From the cell containing the given text, extract its center point as [X, Y] coordinate. 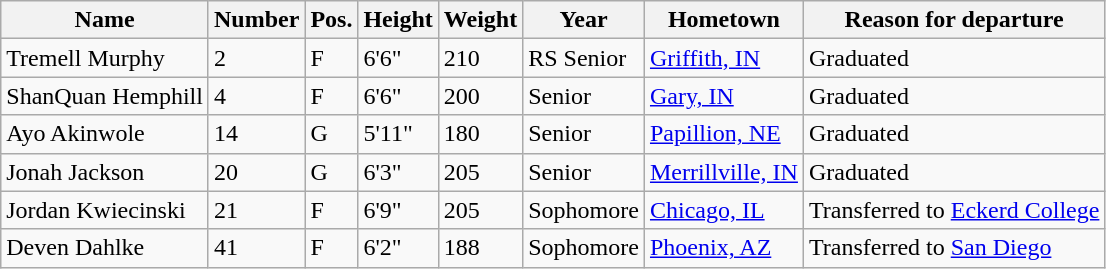
Deven Dahlke [105, 248]
Year [584, 20]
Chicago, IL [724, 210]
21 [256, 210]
20 [256, 172]
Pos. [332, 20]
Merrillville, IN [724, 172]
Weight [480, 20]
Ayo Akinwole [105, 134]
ShanQuan Hemphill [105, 96]
Papillion, NE [724, 134]
Jonah Jackson [105, 172]
41 [256, 248]
RS Senior [584, 58]
6'3" [398, 172]
Transferred to San Diego [954, 248]
Tremell Murphy [105, 58]
5'11" [398, 134]
14 [256, 134]
210 [480, 58]
6'2" [398, 248]
188 [480, 248]
Jordan Kwiecinski [105, 210]
Transferred to Eckerd College [954, 210]
Phoenix, AZ [724, 248]
Reason for departure [954, 20]
4 [256, 96]
2 [256, 58]
200 [480, 96]
180 [480, 134]
Gary, IN [724, 96]
Hometown [724, 20]
6'9" [398, 210]
Name [105, 20]
Griffith, IN [724, 58]
Height [398, 20]
Number [256, 20]
